Locate the cell with the specified text and output its (X, Y) center coordinate. 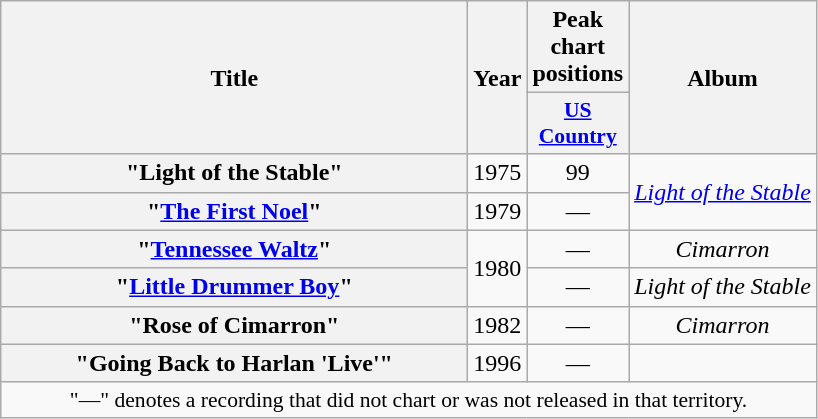
Year (498, 78)
"Little Drummer Boy" (234, 287)
Peakchartpositions (578, 47)
99 (578, 173)
"Rose of Cimarron" (234, 325)
1980 (498, 268)
Title (234, 78)
"Tennessee Waltz" (234, 249)
Album (723, 78)
1975 (498, 173)
"The First Noel" (234, 211)
"Light of the Stable" (234, 173)
1996 (498, 363)
USCountry (578, 124)
"Going Back to Harlan 'Live'" (234, 363)
1982 (498, 325)
"—" denotes a recording that did not chart or was not released in that territory. (409, 400)
1979 (498, 211)
